Pinpoint the cell where the given text exists, returning its [x, y] midpoint coordinate. 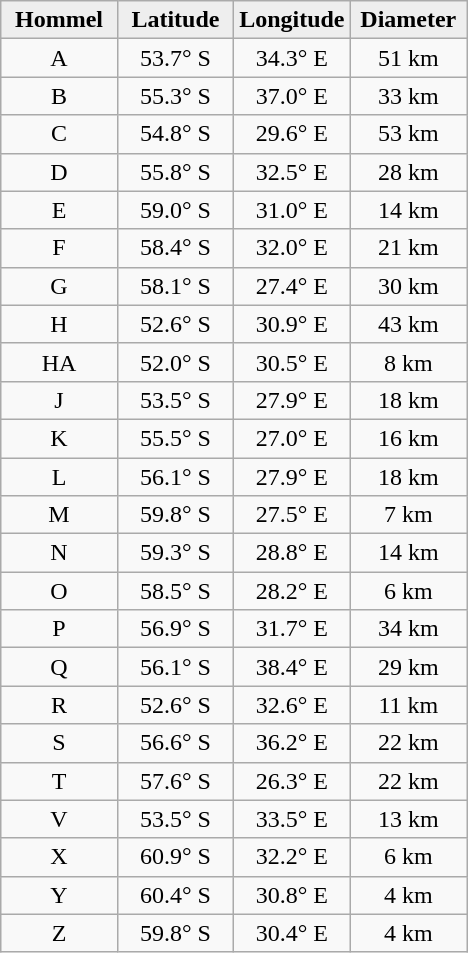
V [59, 819]
31.7° E [292, 629]
Latitude [175, 20]
29.6° E [292, 134]
38.4° E [292, 667]
32.2° E [292, 857]
34 km [408, 629]
60.4° S [175, 895]
34.3° E [292, 58]
A [59, 58]
30.9° E [292, 324]
HA [59, 362]
L [59, 477]
8 km [408, 362]
O [59, 591]
30 km [408, 286]
13 km [408, 819]
C [59, 134]
21 km [408, 248]
29 km [408, 667]
Hommel [59, 20]
16 km [408, 438]
R [59, 705]
28 km [408, 172]
X [59, 857]
27.4° E [292, 286]
32.0° E [292, 248]
59.3° S [175, 553]
30.4° E [292, 933]
30.5° E [292, 362]
51 km [408, 58]
57.6° S [175, 781]
54.8° S [175, 134]
Y [59, 895]
D [59, 172]
J [59, 400]
27.0° E [292, 438]
58.5° S [175, 591]
11 km [408, 705]
Z [59, 933]
30.8° E [292, 895]
Q [59, 667]
58.1° S [175, 286]
55.3° S [175, 96]
55.5° S [175, 438]
27.5° E [292, 515]
T [59, 781]
28.8° E [292, 553]
36.2° E [292, 743]
43 km [408, 324]
55.8° S [175, 172]
56.6° S [175, 743]
B [59, 96]
33.5° E [292, 819]
32.5° E [292, 172]
26.3° E [292, 781]
7 km [408, 515]
P [59, 629]
F [59, 248]
Diameter [408, 20]
N [59, 553]
56.9° S [175, 629]
60.9° S [175, 857]
37.0° E [292, 96]
H [59, 324]
33 km [408, 96]
59.0° S [175, 210]
S [59, 743]
28.2° E [292, 591]
K [59, 438]
E [59, 210]
53.7° S [175, 58]
52.0° S [175, 362]
53 km [408, 134]
32.6° E [292, 705]
Longitude [292, 20]
31.0° E [292, 210]
58.4° S [175, 248]
G [59, 286]
M [59, 515]
